Output the (x, y) coordinate of the center of the cell containing the given text.  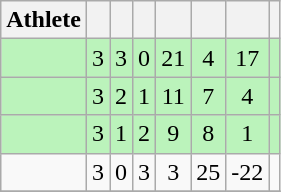
Athlete (44, 20)
8 (208, 134)
17 (248, 58)
9 (174, 134)
25 (208, 172)
7 (208, 96)
11 (174, 96)
21 (174, 58)
-22 (248, 172)
